Extract the [x, y] coordinate from the center of the cell holding the provided text.  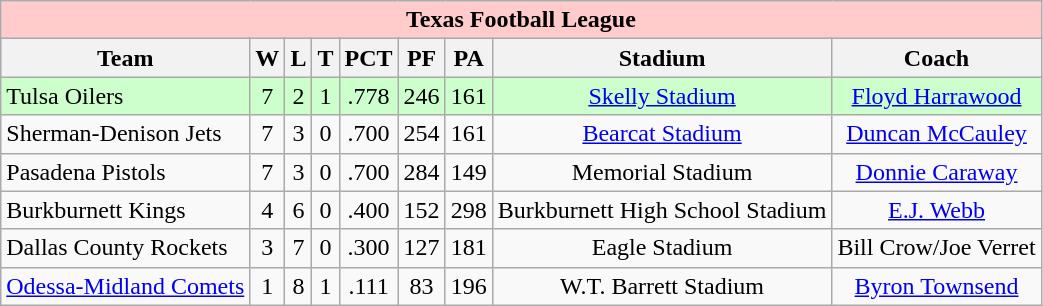
196 [468, 286]
Eagle Stadium [662, 248]
Skelly Stadium [662, 96]
254 [422, 134]
Pasadena Pistols [126, 172]
Tulsa Oilers [126, 96]
Odessa-Midland Comets [126, 286]
298 [468, 210]
.400 [368, 210]
T [326, 58]
Sherman-Denison Jets [126, 134]
83 [422, 286]
Stadium [662, 58]
W.T. Barrett Stadium [662, 286]
Byron Townsend [936, 286]
Coach [936, 58]
Memorial Stadium [662, 172]
Burkburnett High School Stadium [662, 210]
6 [298, 210]
181 [468, 248]
Duncan McCauley [936, 134]
Donnie Caraway [936, 172]
246 [422, 96]
Floyd Harrawood [936, 96]
127 [422, 248]
PCT [368, 58]
Team [126, 58]
Bearcat Stadium [662, 134]
PA [468, 58]
.111 [368, 286]
PF [422, 58]
.778 [368, 96]
.300 [368, 248]
E.J. Webb [936, 210]
152 [422, 210]
2 [298, 96]
8 [298, 286]
149 [468, 172]
284 [422, 172]
W [268, 58]
Burkburnett Kings [126, 210]
Dallas County Rockets [126, 248]
L [298, 58]
Bill Crow/Joe Verret [936, 248]
4 [268, 210]
Texas Football League [521, 20]
